Determine the [X, Y] coordinate at the center of the cell enclosing the given text.  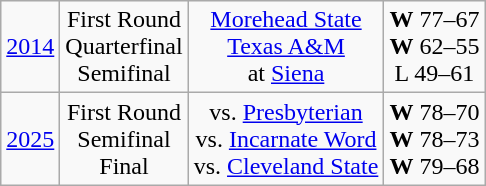
First RoundSemifinalFinal [124, 139]
W 77–67W 62–55L 49–61 [434, 47]
vs. Presbyterianvs. Incarnate Wordvs. Cleveland State [286, 139]
First RoundQuarterfinalSemifinal [124, 47]
W 78–70W 78–73W 79–68 [434, 139]
2014 [30, 47]
Morehead State Texas A&Mat Siena [286, 47]
2025 [30, 139]
